Provide the [X, Y] coordinate of the cell's center where the given text is located.  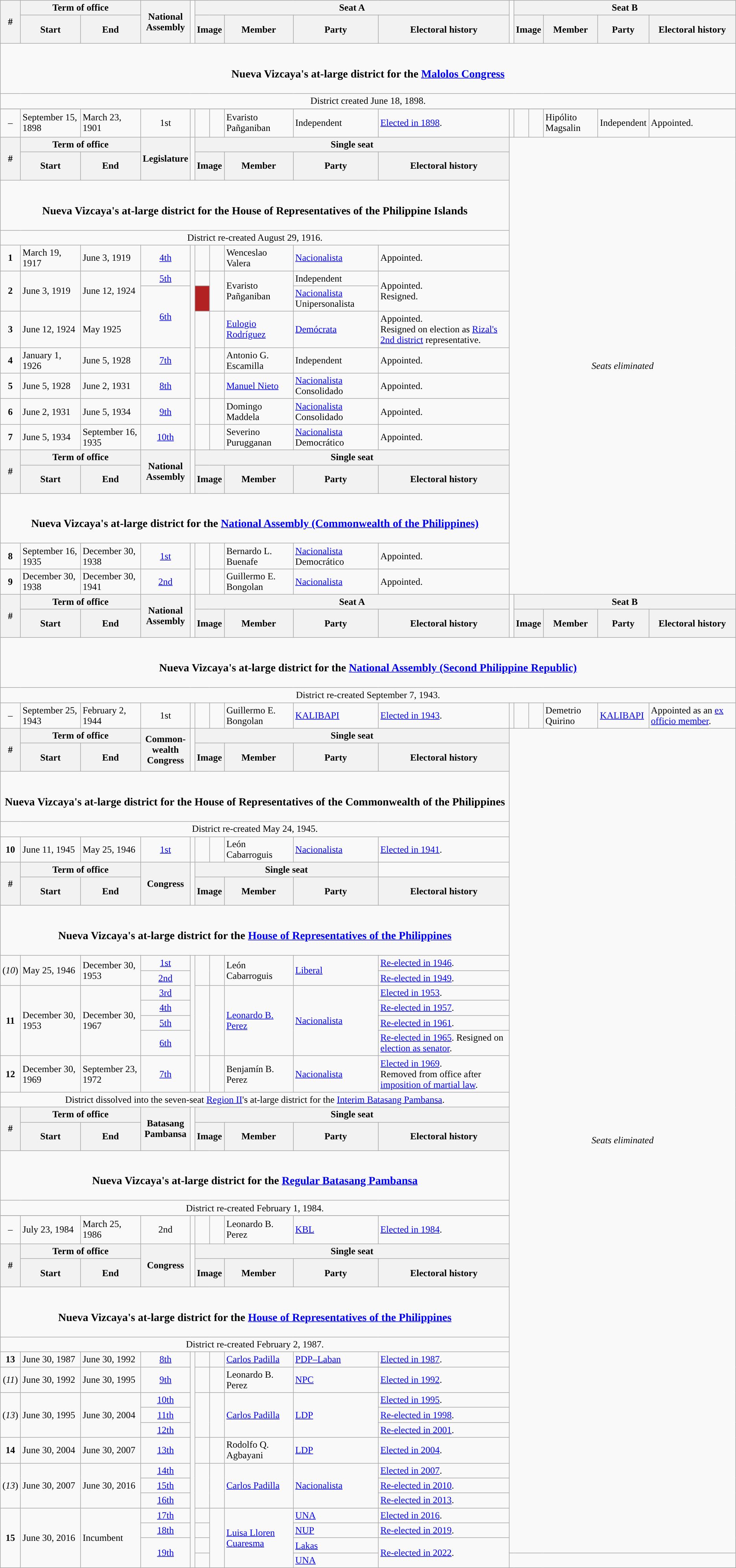
8 [10, 556]
19th [166, 1553]
District created June 18, 1898. [368, 101]
6 [10, 411]
13th [166, 1450]
Re-elected in 1965. Resigned on election as senator. [444, 1043]
Incumbent [111, 1538]
15th [166, 1485]
Re-elected in 1961. [444, 1023]
Re-elected in 2013. [444, 1500]
11th [166, 1415]
KBL [336, 1229]
12th [166, 1430]
Elected in 1941. [444, 849]
(10) [10, 970]
Wenceslao Valera [259, 258]
March 23, 1901 [111, 123]
September 15, 1898 [50, 123]
13 [10, 1360]
Re-elected in 2019. [444, 1530]
Lakas [336, 1545]
Elected in 1953. [444, 993]
Nueva Vizcaya's at-large district for the National Assembly (Second Philippine Republic) [368, 662]
2 [10, 291]
July 23, 1984 [50, 1229]
PDP–Laban [336, 1360]
December 30, 1969 [50, 1074]
Re-elected in 1949. [444, 978]
Antonio G. Escamilla [259, 360]
Re-elected in 1946. [444, 963]
NUP [336, 1530]
Re-elected in 2001. [444, 1430]
Elected in 2007. [444, 1470]
Legislature [166, 158]
Nueva Vizcaya's at-large district for the Malolos Congress [368, 68]
Nueva Vizcaya's at-large district for the House of Representatives of the Commonwealth of the Philippines [255, 797]
3rd [166, 993]
Severino Purugganan [259, 437]
September 25, 1943 [50, 716]
Elected in 1995. [444, 1400]
5 [10, 386]
Elected in 2004. [444, 1450]
Nueva Vizcaya's at-large district for the House of Representatives of the Philippine Islands [255, 205]
BatasangPambansa [166, 1129]
14th [166, 1470]
Re-elected in 1998. [444, 1415]
March 19, 1917 [50, 258]
Domingo Maddela [259, 411]
Manuel Nieto [259, 386]
December 30, 1967 [111, 1021]
District dissolved into the seven-seat Region II's at-large district for the Interim Batasang Pambansa. [255, 1100]
District re-created September 7, 1943. [368, 695]
Elected in 1992. [444, 1380]
Elected in 1987. [444, 1360]
3 [10, 330]
Eulogio Rodríguez [259, 330]
June 11, 1945 [50, 849]
Common-wealthCongress [166, 750]
District re-created May 24, 1945. [255, 829]
15 [10, 1538]
Elected in 1984. [444, 1229]
Hipólito Magsalin [571, 123]
9 [10, 581]
7 [10, 437]
September 23, 1972 [111, 1074]
December 30, 1941 [111, 581]
1 [10, 258]
Appointed.Resigned. [444, 291]
Elected in 1898. [444, 123]
Benjamín B. Perez [259, 1074]
January 1, 1926 [50, 360]
Elected in 1969.Removed from office after imposition of martial law. [444, 1074]
Luisa Lloren Cuaresma [259, 1538]
(11) [10, 1380]
Appointed as an ex officio member. [692, 716]
Nueva Vizcaya's at-large district for the Regular Batasang Pambansa [255, 1175]
11 [10, 1021]
District re-created August 29, 1916. [255, 238]
16th [166, 1500]
Re-elected in 2022. [444, 1553]
March 25, 1986 [111, 1229]
10 [10, 849]
4 [10, 360]
17th [166, 1515]
Nacionalista Unipersonalista [336, 299]
Liberal [336, 970]
February 2, 1944 [111, 716]
June 30, 1987 [50, 1360]
Elected in 2016. [444, 1515]
District re-created February 1, 1984. [255, 1208]
District re-created February 2, 1987. [255, 1345]
Bernardo L. Buenafe [259, 556]
Nueva Vizcaya's at-large district for the National Assembly (Commonwealth of the Philippines) [255, 518]
Re-elected in 2010. [444, 1485]
Appointed.Resigned on election as Rizal's 2nd district representative. [444, 330]
12 [10, 1074]
May 1925 [111, 330]
14 [10, 1450]
Demócrata [336, 330]
NPC [336, 1380]
Rodolfo Q. Agbayani [259, 1450]
Re-elected in 1957. [444, 1008]
18th [166, 1530]
Elected in 1943. [444, 716]
Demetrio Quirino [571, 716]
